Provide the (x, y) coordinate of the cell's center where the given text is located.  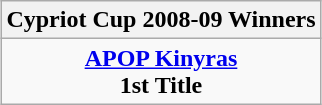
Cypriot Cup 2008-09 Winners (161, 20)
APOP Kinyras1st Title (161, 72)
